Return the [x, y] coordinate for the center point of the cell that contains the specified text.  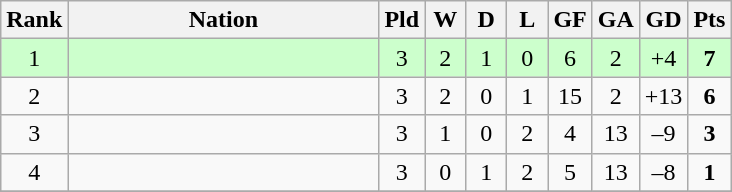
7 [710, 58]
Rank [34, 20]
GF [570, 20]
Pld [402, 20]
–8 [664, 172]
+13 [664, 96]
GA [616, 20]
Nation [224, 20]
Pts [710, 20]
15 [570, 96]
+4 [664, 58]
GD [664, 20]
L [528, 20]
–9 [664, 134]
D [486, 20]
5 [570, 172]
W [446, 20]
